Locate the cell with the specified text and output its [x, y] center coordinate. 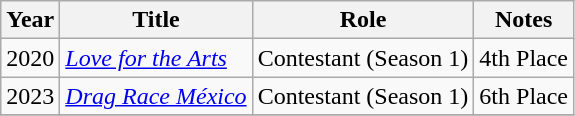
2020 [30, 58]
4th Place [524, 58]
Role [363, 20]
Drag Race México [156, 96]
Notes [524, 20]
2023 [30, 96]
Title [156, 20]
6th Place [524, 96]
Year [30, 20]
Love for the Arts [156, 58]
